Determine the (X, Y) coordinate at the center of the cell enclosing the given text.  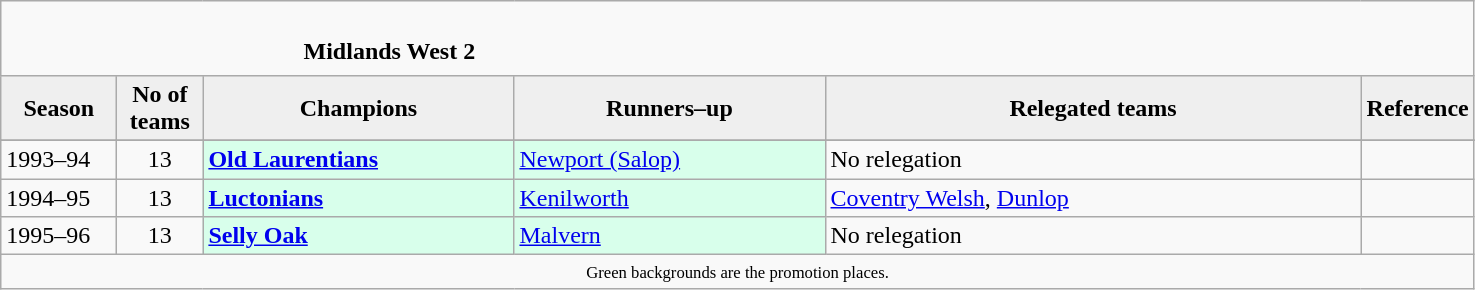
Selly Oak (358, 236)
Old Laurentians (358, 159)
Luctonians (358, 197)
1993–94 (59, 159)
Champions (358, 108)
Coventry Welsh, Dunlop (1093, 197)
No of teams (160, 108)
Green backgrounds are the promotion places. (738, 272)
Runners–up (670, 108)
1994–95 (59, 197)
Newport (Salop) (670, 159)
Kenilworth (670, 197)
Reference (1418, 108)
Season (59, 108)
1995–96 (59, 236)
Malvern (670, 236)
Relegated teams (1093, 108)
